Detect which cell encompasses the target text, then output its (x, y) center coordinate. 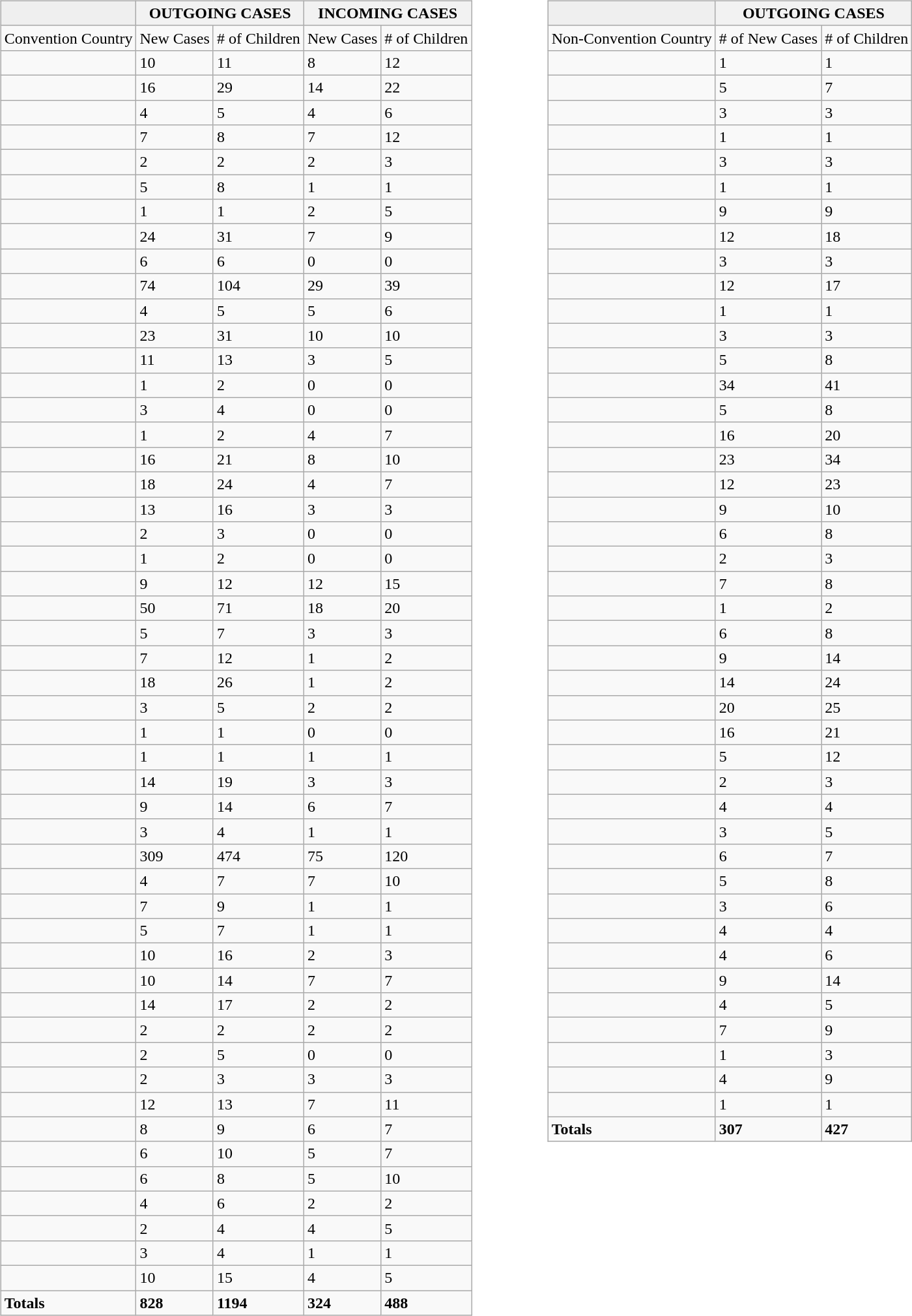
# of New Cases (768, 38)
19 (258, 782)
74 (175, 286)
26 (258, 683)
Convention Country (68, 38)
120 (426, 856)
307 (768, 1129)
39 (426, 286)
474 (258, 856)
41 (866, 385)
104 (258, 286)
75 (342, 856)
309 (175, 856)
324 (342, 1302)
INCOMING CASES (387, 13)
25 (866, 708)
828 (175, 1302)
71 (258, 608)
Non-Convention Country (632, 38)
427 (866, 1129)
50 (175, 608)
488 (426, 1302)
22 (426, 87)
1194 (258, 1302)
